Scan for the cell matching the given text and deliver its (X, Y) coordinate at center. 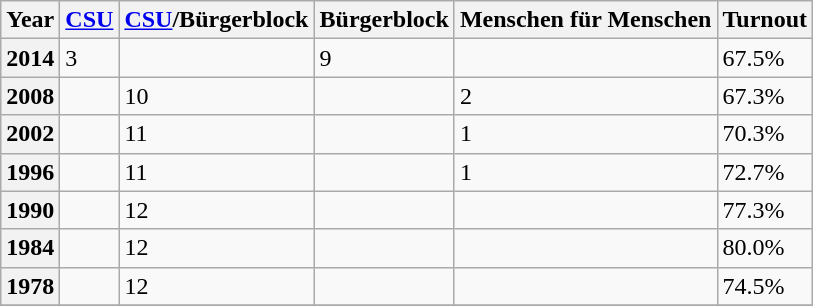
Menschen für Menschen (586, 20)
2008 (30, 96)
72.7% (765, 172)
67.3% (765, 96)
2 (586, 96)
70.3% (765, 134)
CSU (90, 20)
2002 (30, 134)
Bürgerblock (384, 20)
CSU/Bürgerblock (216, 20)
10 (216, 96)
Year (30, 20)
1996 (30, 172)
74.5% (765, 286)
9 (384, 58)
3 (90, 58)
2014 (30, 58)
1984 (30, 248)
Turnout (765, 20)
1990 (30, 210)
80.0% (765, 248)
67.5% (765, 58)
1978 (30, 286)
77.3% (765, 210)
